Determine the (x, y) coordinate at the center of the cell enclosing the given text.  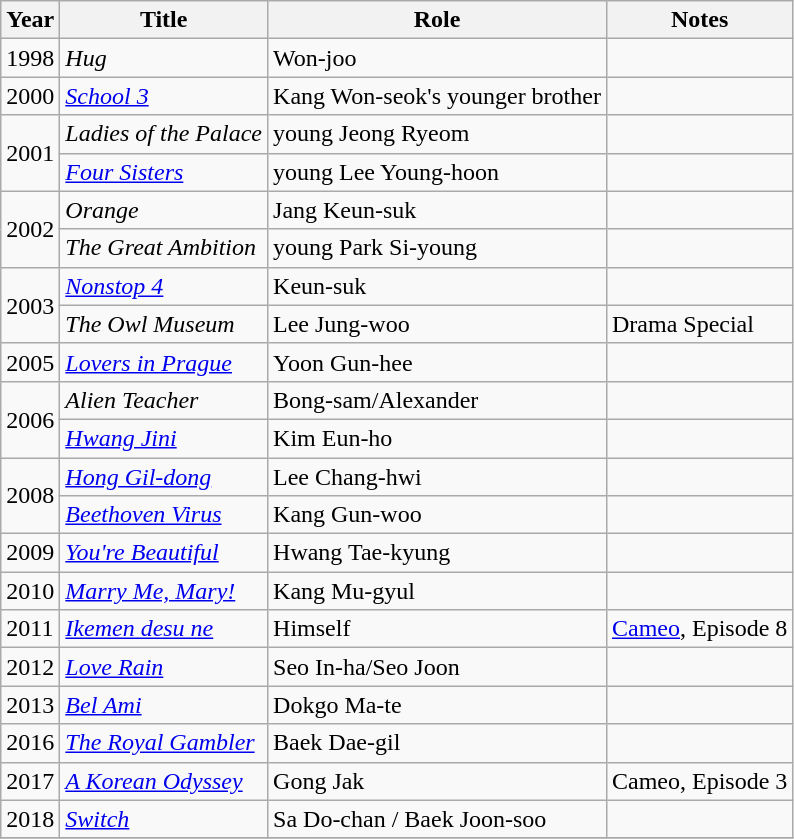
2013 (30, 705)
2011 (30, 629)
Four Sisters (164, 172)
Yoon Gun-hee (438, 362)
Orange (164, 210)
The Royal Gambler (164, 743)
Gong Jak (438, 781)
Alien Teacher (164, 400)
Bel Ami (164, 705)
Lee Jung-woo (438, 324)
Hwang Tae-kyung (438, 553)
Keun-suk (438, 286)
1998 (30, 58)
2002 (30, 229)
Kang Won-seok's younger brother (438, 96)
Kang Mu-gyul (438, 591)
2008 (30, 496)
Jang Keun-suk (438, 210)
Seo In-ha/Seo Joon (438, 667)
2005 (30, 362)
Sa Do-chan / Baek Joon-soo (438, 819)
young Jeong Ryeom (438, 134)
2006 (30, 419)
You're Beautiful (164, 553)
Title (164, 20)
2000 (30, 96)
2018 (30, 819)
Lovers in Prague (164, 362)
Hong Gil-dong (164, 477)
2012 (30, 667)
Won-joo (438, 58)
Himself (438, 629)
Hug (164, 58)
Switch (164, 819)
Lee Chang-hwi (438, 477)
Notes (699, 20)
Ikemen desu ne (164, 629)
Bong-sam/Alexander (438, 400)
2016 (30, 743)
Beethoven Virus (164, 515)
2009 (30, 553)
Drama Special (699, 324)
The Great Ambition (164, 248)
Kang Gun-woo (438, 515)
2003 (30, 305)
2010 (30, 591)
Year (30, 20)
School 3 (164, 96)
Nonstop 4 (164, 286)
Baek Dae-gil (438, 743)
young Lee Young-hoon (438, 172)
The Owl Museum (164, 324)
Hwang Jini (164, 438)
young Park Si-young (438, 248)
2017 (30, 781)
2001 (30, 153)
Cameo, Episode 3 (699, 781)
Role (438, 20)
Cameo, Episode 8 (699, 629)
Dokgo Ma-te (438, 705)
Kim Eun-ho (438, 438)
Ladies of the Palace (164, 134)
Marry Me, Mary! (164, 591)
A Korean Odyssey (164, 781)
Love Rain (164, 667)
